Locate the cell with the specified text and output its [x, y] center coordinate. 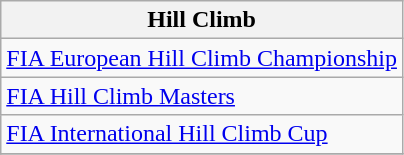
FIA Hill Climb Masters [202, 96]
FIA European Hill Climb Championship [202, 58]
FIA International Hill Climb Cup [202, 134]
Hill Climb [202, 20]
